Determine the [X, Y] coordinate at the center of the cell enclosing the given text.  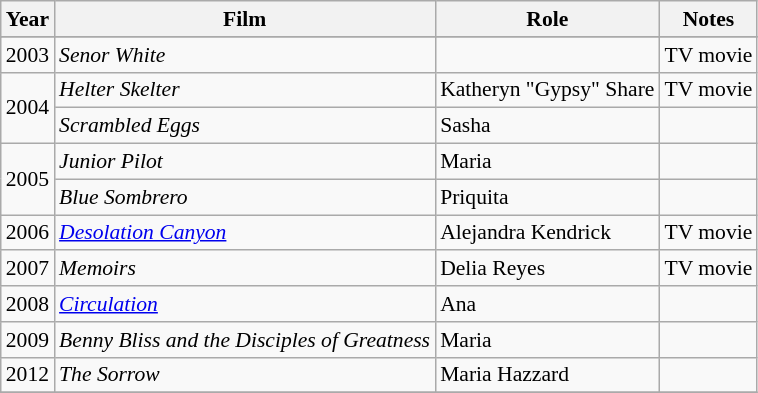
2003 [28, 55]
Priquita [547, 197]
2007 [28, 269]
2012 [28, 375]
The Sorrow [244, 375]
Year [28, 19]
Alejandra Kendrick [547, 233]
Katheryn "Gypsy" Share [547, 90]
Desolation Canyon [244, 233]
Helter Skelter [244, 90]
Delia Reyes [547, 269]
Notes [708, 19]
Ana [547, 304]
Maria Hazzard [547, 375]
2005 [28, 180]
Benny Bliss and the Disciples of Greatness [244, 340]
Senor White [244, 55]
Junior Pilot [244, 162]
Circulation [244, 304]
Memoirs [244, 269]
2009 [28, 340]
2008 [28, 304]
Blue Sombrero [244, 197]
Scrambled Eggs [244, 126]
Film [244, 19]
2006 [28, 233]
2004 [28, 108]
Role [547, 19]
Sasha [547, 126]
